Identify which cell holds the provided text, then report its [X, Y] central coordinate. 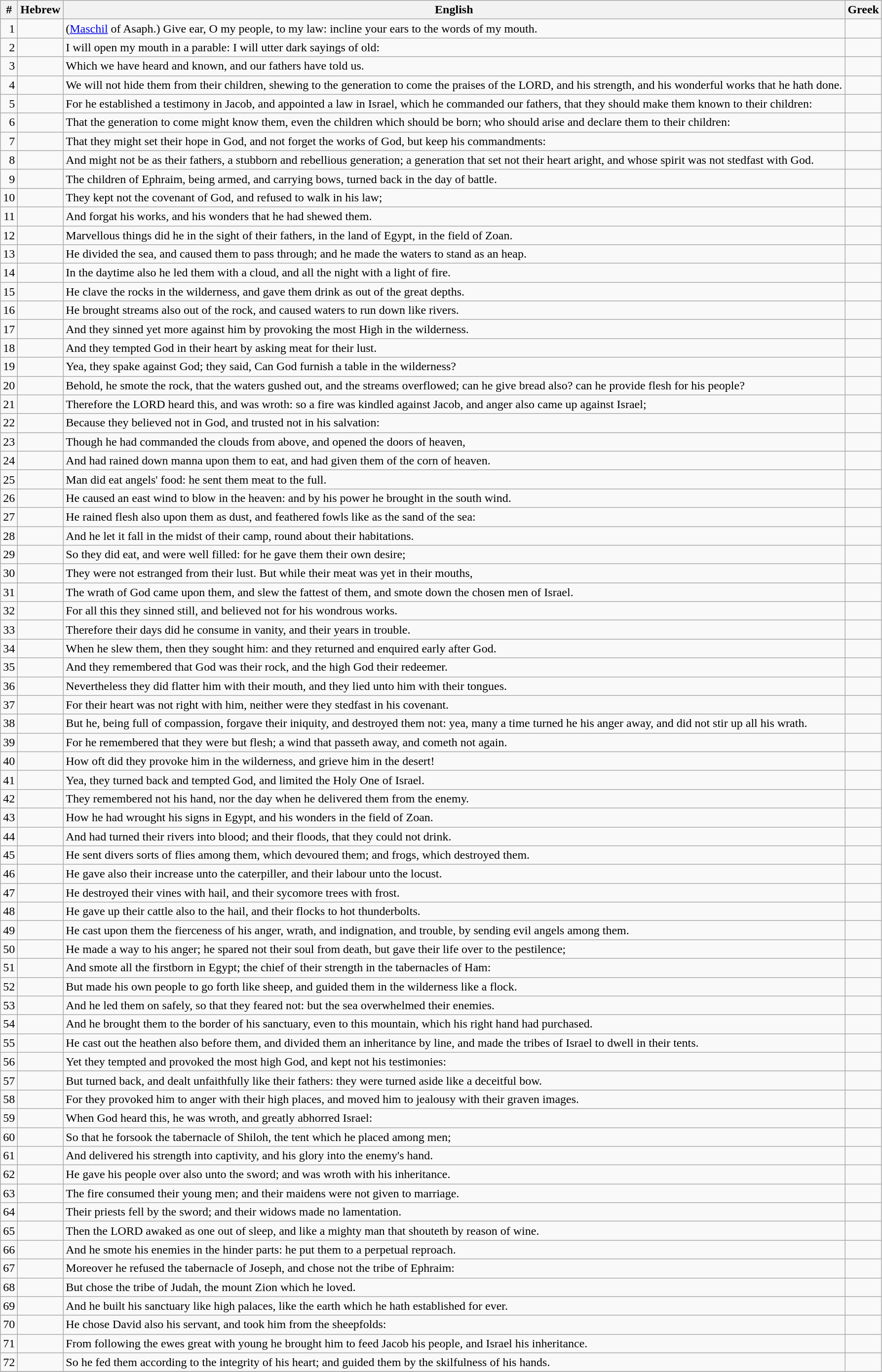
16 [9, 310]
60 [9, 1137]
And he let it fall in the midst of their camp, round about their habitations. [454, 535]
21 [9, 404]
53 [9, 1005]
English [454, 10]
Therefore their days did he consume in vanity, and their years in trouble. [454, 630]
Yet they tempted and provoked the most high God, and kept not his testimonies: [454, 1062]
I will open my mouth in a parable: I will utter dark sayings of old: [454, 47]
13 [9, 254]
# [9, 10]
6 [9, 122]
And he brought them to the border of his sanctuary, even to this mountain, which his right hand had purchased. [454, 1024]
And had rained down manna upon them to eat, and had given them of the corn of heaven. [454, 460]
48 [9, 912]
And forgat his works, and his wonders that he had shewed them. [454, 216]
He clave the rocks in the wilderness, and gave them drink as out of the great depths. [454, 292]
In the daytime also he led them with a cloud, and all the night with a light of fire. [454, 273]
42 [9, 799]
Greek [864, 10]
But turned back, and dealt unfaithfully like their fathers: they were turned aside like a deceitful bow. [454, 1080]
And delivered his strength into captivity, and his glory into the enemy's hand. [454, 1156]
So that he forsook the tabernacle of Shiloh, the tent which he placed among men; [454, 1137]
How oft did they provoke him in the wilderness, and grieve him in the desert! [454, 761]
For they provoked him to anger with their high places, and moved him to jealousy with their graven images. [454, 1099]
8 [9, 160]
So he fed them according to the integrity of his heart; and guided them by the skilfulness of his hands. [454, 1362]
He cast out the heathen also before them, and divided them an inheritance by line, and made the tribes of Israel to dwell in their tents. [454, 1043]
Moreover he refused the tabernacle of Joseph, and chose not the tribe of Ephraim: [454, 1268]
3 [9, 66]
36 [9, 686]
2 [9, 47]
Though he had commanded the clouds from above, and opened the doors of heaven, [454, 442]
37 [9, 705]
22 [9, 423]
72 [9, 1362]
But made his own people to go forth like sheep, and guided them in the wilderness like a flock. [454, 987]
40 [9, 761]
56 [9, 1062]
How he had wrought his signs in Egypt, and his wonders in the field of Zoan. [454, 817]
63 [9, 1193]
And had turned their rivers into blood; and their floods, that they could not drink. [454, 837]
43 [9, 817]
31 [9, 592]
For their heart was not right with him, neither were they stedfast in his covenant. [454, 705]
52 [9, 987]
The fire consumed their young men; and their maidens were not given to marriage. [454, 1193]
4 [9, 85]
The children of Ephraim, being armed, and carrying bows, turned back in the day of battle. [454, 179]
58 [9, 1099]
They remembered not his hand, nor the day when he delivered them from the enemy. [454, 799]
19 [9, 367]
But chose the tribe of Judah, the mount Zion which he loved. [454, 1287]
12 [9, 235]
62 [9, 1175]
39 [9, 742]
They were not estranged from their lust. But while their meat was yet in their mouths, [454, 573]
That the generation to come might know them, even the children which should be born; who should arise and declare them to their children: [454, 122]
Nevertheless they did flatter him with their mouth, and they lied unto him with their tongues. [454, 686]
30 [9, 573]
66 [9, 1250]
Behold, he smote the rock, that the waters gushed out, and the streams overflowed; can he give bread also? can he provide flesh for his people? [454, 385]
46 [9, 874]
15 [9, 292]
71 [9, 1343]
And they sinned yet more against him by provoking the most High in the wilderness. [454, 329]
He gave his people over also unto the sword; and was wroth with his inheritance. [454, 1175]
Then the LORD awaked as one out of sleep, and like a mighty man that shouteth by reason of wine. [454, 1231]
He gave up their cattle also to the hail, and their flocks to hot thunderbolts. [454, 912]
So they did eat, and were well filled: for he gave them their own desire; [454, 555]
He divided the sea, and caused them to pass through; and he made the waters to stand as an heap. [454, 254]
7 [9, 141]
32 [9, 611]
Man did eat angels' food: he sent them meat to the full. [454, 479]
65 [9, 1231]
He sent divers sorts of flies among them, which devoured them; and frogs, which destroyed them. [454, 855]
45 [9, 855]
Their priests fell by the sword; and their widows made no lamentation. [454, 1212]
For all this they sinned still, and believed not for his wondrous works. [454, 611]
23 [9, 442]
50 [9, 949]
49 [9, 930]
51 [9, 968]
And he smote his enemies in the hinder parts: he put them to a perpetual reproach. [454, 1250]
Marvellous things did he in the sight of their fathers, in the land of Egypt, in the field of Zoan. [454, 235]
5 [9, 104]
The wrath of God came upon them, and slew the fattest of them, and smote down the chosen men of Israel. [454, 592]
70 [9, 1325]
And they remembered that God was their rock, and the high God their redeemer. [454, 667]
1 [9, 29]
38 [9, 724]
Because they believed not in God, and trusted not in his salvation: [454, 423]
10 [9, 197]
For he remembered that they were but flesh; a wind that passeth away, and cometh not again. [454, 742]
35 [9, 667]
69 [9, 1306]
He cast upon them the fierceness of his anger, wrath, and indignation, and trouble, by sending evil angels among them. [454, 930]
41 [9, 780]
And smote all the firstborn in Egypt; the chief of their strength in the tabernacles of Ham: [454, 968]
44 [9, 837]
And he built his sanctuary like high palaces, like the earth which he hath established for ever. [454, 1306]
64 [9, 1212]
Yea, they spake against God; they said, Can God furnish a table in the wilderness? [454, 367]
55 [9, 1043]
26 [9, 498]
34 [9, 648]
He gave also their increase unto the caterpiller, and their labour unto the locust. [454, 874]
20 [9, 385]
18 [9, 348]
9 [9, 179]
28 [9, 535]
61 [9, 1156]
68 [9, 1287]
25 [9, 479]
27 [9, 517]
Hebrew [40, 10]
29 [9, 555]
He caused an east wind to blow in the heaven: and by his power he brought in the south wind. [454, 498]
When he slew them, then they sought him: and they returned and enquired early after God. [454, 648]
They kept not the covenant of God, and refused to walk in his law; [454, 197]
He destroyed their vines with hail, and their sycomore trees with frost. [454, 893]
He rained flesh also upon them as dust, and feathered fowls like as the sand of the sea: [454, 517]
Yea, they turned back and tempted God, and limited the Holy One of Israel. [454, 780]
He brought streams also out of the rock, and caused waters to run down like rivers. [454, 310]
67 [9, 1268]
And they tempted God in their heart by asking meat for their lust. [454, 348]
54 [9, 1024]
That they might set their hope in God, and not forget the works of God, but keep his commandments: [454, 141]
14 [9, 273]
57 [9, 1080]
33 [9, 630]
He chose David also his servant, and took him from the sheepfolds: [454, 1325]
When God heard this, he was wroth, and greatly abhorred Israel: [454, 1118]
Therefore the LORD heard this, and was wroth: so a fire was kindled against Jacob, and anger also came up against Israel; [454, 404]
59 [9, 1118]
11 [9, 216]
17 [9, 329]
He made a way to his anger; he spared not their soul from death, but gave their life over to the pestilence; [454, 949]
24 [9, 460]
(Maschil of Asaph.) Give ear, O my people, to my law: incline your ears to the words of my mouth. [454, 29]
And he led them on safely, so that they feared not: but the sea overwhelmed their enemies. [454, 1005]
From following the ewes great with young he brought him to feed Jacob his people, and Israel his inheritance. [454, 1343]
Which we have heard and known, and our fathers have told us. [454, 66]
47 [9, 893]
